Determine the (x, y) coordinate at the center of the cell enclosing the given text.  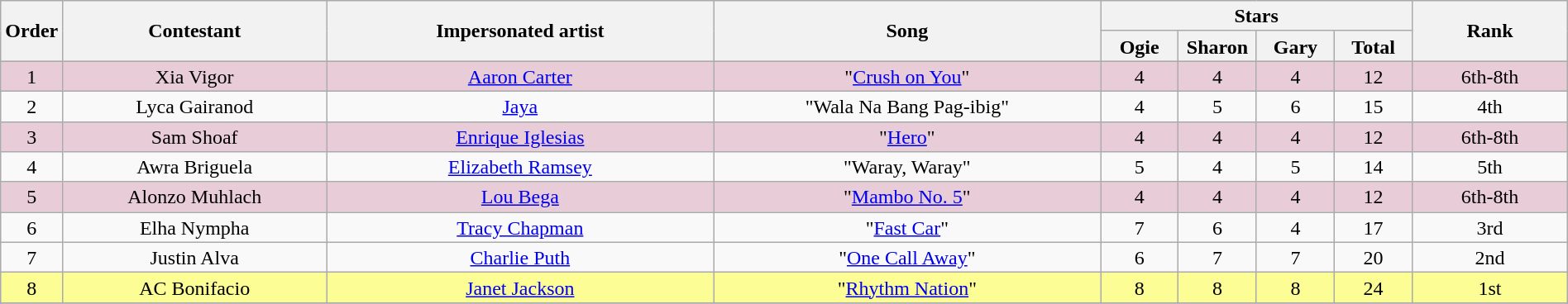
2 (31, 106)
Rank (1490, 31)
Janet Jackson (520, 287)
Impersonated artist (520, 31)
Awra Briguela (195, 167)
4th (1490, 106)
Sam Shoaf (195, 137)
Elizabeth Ramsey (520, 167)
3 (31, 137)
5th (1490, 167)
Song (907, 31)
Ogie (1140, 46)
Alonzo Muhlach (195, 197)
"Fast Car" (907, 228)
"Crush on You" (907, 76)
"Mambo No. 5" (907, 197)
15 (1374, 106)
Order (31, 31)
Lyca Gairanod (195, 106)
Jaya (520, 106)
Total (1374, 46)
"Waray, Waray" (907, 167)
Charlie Puth (520, 258)
AC Bonifacio (195, 287)
Gary (1295, 46)
1 (31, 76)
17 (1374, 228)
"One Call Away" (907, 258)
Justin Alva (195, 258)
1st (1490, 287)
Xia Vigor (195, 76)
20 (1374, 258)
"Wala Na Bang Pag-ibig" (907, 106)
2nd (1490, 258)
Aaron Carter (520, 76)
Elha Nympha (195, 228)
Enrique Iglesias (520, 137)
Stars (1257, 17)
24 (1374, 287)
3rd (1490, 228)
"Rhythm Nation" (907, 287)
Contestant (195, 31)
Tracy Chapman (520, 228)
Sharon (1217, 46)
Lou Bega (520, 197)
"Hero" (907, 137)
14 (1374, 167)
